Find where the given text appears and provide that cell's center as (x, y) coordinate. 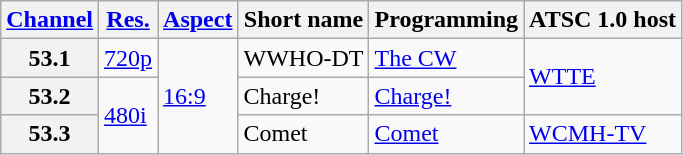
53.2 (50, 96)
Short name (304, 20)
16:9 (198, 96)
ATSC 1.0 host (603, 20)
53.1 (50, 58)
Aspect (198, 20)
Programming (446, 20)
720p (128, 58)
WTTE (603, 77)
480i (128, 115)
Channel (50, 20)
Res. (128, 20)
53.3 (50, 134)
WCMH-TV (603, 134)
WWHO-DT (304, 58)
The CW (446, 58)
